Search for the cell housing the specified text and yield its [X, Y] center coordinate. 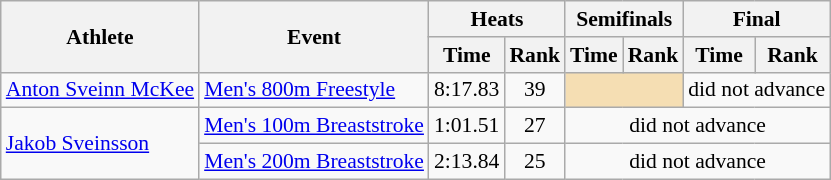
2:13.84 [466, 162]
Anton Sveinn McKee [100, 90]
25 [534, 162]
Heats [497, 19]
1:01.51 [466, 126]
39 [534, 90]
8:17.83 [466, 90]
Men's 100m Breaststroke [314, 126]
Jakob Sveinsson [100, 144]
Semifinals [624, 19]
27 [534, 126]
Men's 800m Freestyle [314, 90]
Athlete [100, 36]
Event [314, 36]
Men's 200m Breaststroke [314, 162]
Final [756, 19]
